Extract the [x, y] coordinate from the center of the cell holding the provided text.  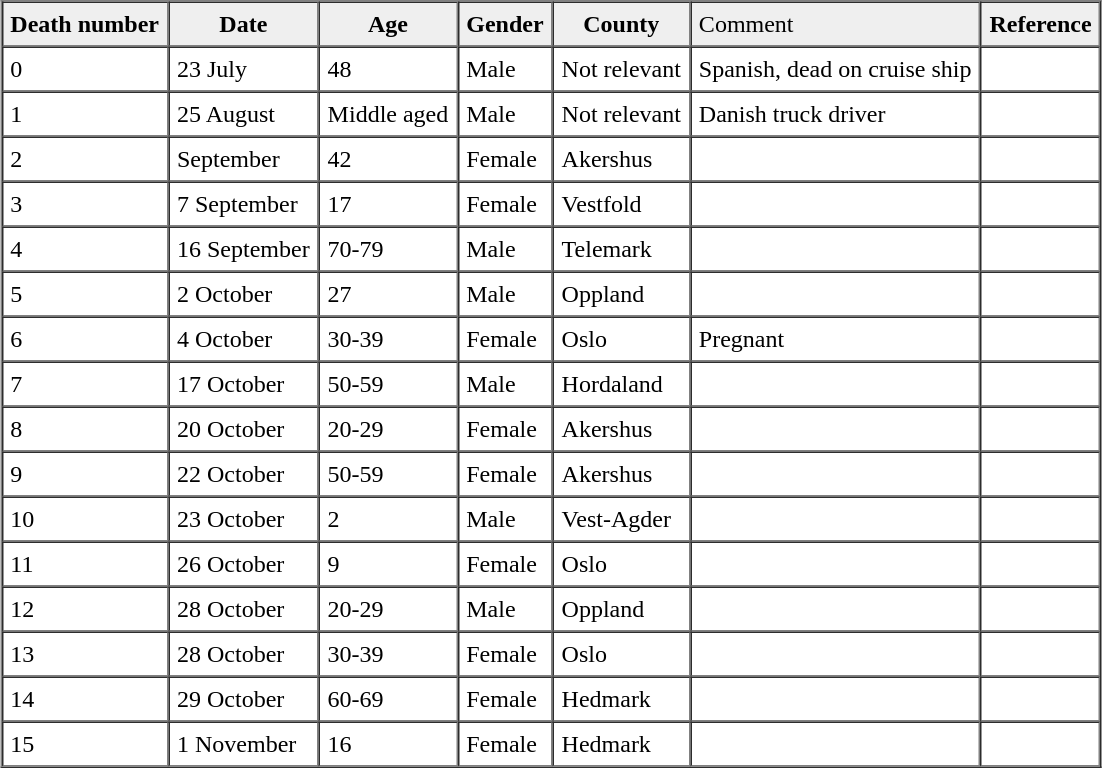
48 [388, 68]
Danish truck driver [836, 114]
7 [84, 384]
22 October [244, 474]
17 [388, 204]
23 July [244, 68]
16 [388, 744]
Death number [84, 24]
70-79 [388, 248]
16 September [244, 248]
27 [388, 294]
10 [84, 518]
Vest-Agder [622, 518]
8 [84, 428]
14 [84, 698]
25 August [244, 114]
Reference [1040, 24]
County [622, 24]
Middle aged [388, 114]
13 [84, 654]
26 October [244, 564]
7 September [244, 204]
42 [388, 158]
1 [84, 114]
0 [84, 68]
2 October [244, 294]
20 October [244, 428]
4 [84, 248]
23 October [244, 518]
Pregnant [836, 338]
4 October [244, 338]
15 [84, 744]
29 October [244, 698]
September [244, 158]
Hordaland [622, 384]
17 October [244, 384]
5 [84, 294]
Comment [836, 24]
60-69 [388, 698]
11 [84, 564]
1 November [244, 744]
Gender [504, 24]
Age [388, 24]
12 [84, 608]
Telemark [622, 248]
6 [84, 338]
Date [244, 24]
Spanish, dead on cruise ship [836, 68]
3 [84, 204]
Vestfold [622, 204]
